Search for the cell housing the specified text and yield its [X, Y] center coordinate. 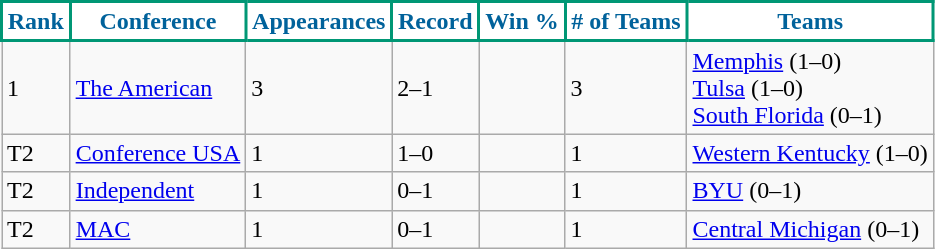
2–1 [436, 88]
BYU (0–1) [810, 191]
The American [158, 88]
Win % [522, 22]
Conference USA [158, 153]
Western Kentucky (1–0) [810, 153]
Appearances [319, 22]
# of Teams [626, 22]
Record [436, 22]
MAC [158, 229]
Conference [158, 22]
Central Michigan (0–1) [810, 229]
1–0 [436, 153]
Independent [158, 191]
Memphis (1–0)Tulsa (1–0)South Florida (0–1) [810, 88]
Teams [810, 22]
Rank [36, 22]
